Scan for the cell matching the given text and deliver its (x, y) coordinate at center. 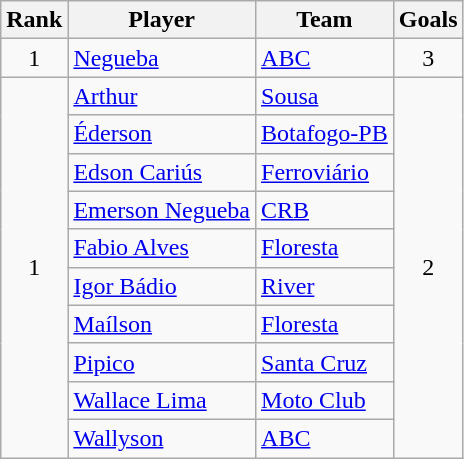
Wallyson (162, 438)
Éderson (162, 134)
Negueba (162, 58)
2 (428, 268)
Igor Bádio (162, 286)
Arthur (162, 96)
3 (428, 58)
Moto Club (325, 400)
River (325, 286)
Goals (428, 20)
Santa Cruz (325, 362)
Ferroviário (325, 172)
Sousa (325, 96)
Maílson (162, 324)
Wallace Lima (162, 400)
Player (162, 20)
Fabio Alves (162, 248)
Team (325, 20)
Edson Cariús (162, 172)
Emerson Negueba (162, 210)
Rank (34, 20)
Pipico (162, 362)
CRB (325, 210)
Botafogo-PB (325, 134)
